Determine the [X, Y] coordinate at the center of the cell enclosing the given text.  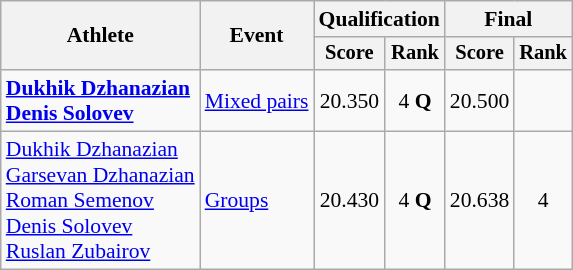
4 [543, 201]
20.500 [480, 100]
Mixed pairs [257, 100]
Groups [257, 201]
Dukhik DzhanazianDenis Solovev [100, 100]
Qualification [380, 19]
Athlete [100, 36]
Final [508, 19]
20.350 [350, 100]
Dukhik DzhanazianGarsevan DzhanazianRoman SemenovDenis SolovevRuslan Zubairov [100, 201]
20.638 [480, 201]
20.430 [350, 201]
Event [257, 36]
